Identify which cell holds the provided text, then report its (X, Y) central coordinate. 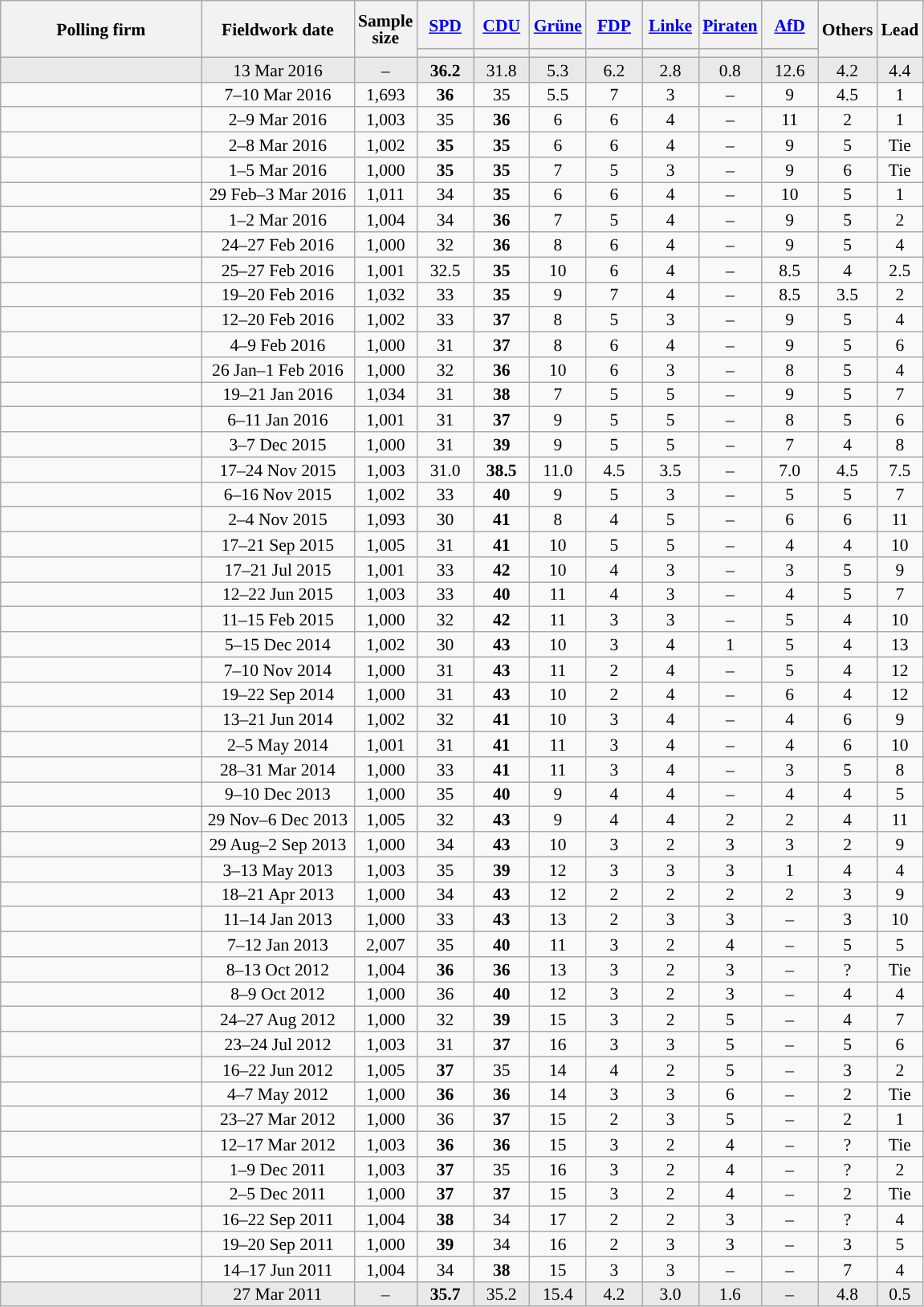
CDU (502, 25)
11–15 Feb 2015 (278, 620)
8–9 Oct 2012 (278, 994)
31.0 (445, 469)
14–17 Jun 2011 (278, 1268)
23–24 Jul 2012 (278, 1044)
31.8 (502, 69)
1.6 (730, 1294)
FDP (614, 25)
26 Jan–1 Feb 2016 (278, 369)
SPD (445, 25)
1,032 (385, 294)
1–5 Mar 2016 (278, 170)
13–21 Jun 2014 (278, 719)
9–10 Dec 2013 (278, 795)
2.8 (670, 69)
24–27 Aug 2012 (278, 1020)
7–10 Mar 2016 (278, 95)
4–9 Feb 2016 (278, 345)
1–2 Mar 2016 (278, 220)
1–9 Dec 2011 (278, 1169)
12.6 (790, 69)
7–12 Jan 2013 (278, 944)
27 Mar 2011 (278, 1294)
1,693 (385, 95)
29 Feb–3 Mar 2016 (278, 194)
4.4 (899, 69)
2–8 Mar 2016 (278, 145)
29 Nov–6 Dec 2013 (278, 819)
17–21 Sep 2015 (278, 544)
19–20 Feb 2016 (278, 294)
Polling firm (101, 29)
3–13 May 2013 (278, 869)
16–22 Sep 2011 (278, 1219)
1,011 (385, 194)
11.0 (558, 469)
29 Aug–2 Sep 2013 (278, 845)
36.2 (445, 69)
AfD (790, 25)
5.5 (558, 95)
Fieldwork date (278, 29)
6–11 Jan 2016 (278, 419)
Piraten (730, 25)
38.5 (502, 469)
2,007 (385, 944)
19–20 Sep 2011 (278, 1244)
1,093 (385, 520)
2.5 (899, 270)
4.8 (848, 1294)
19–21 Jan 2016 (278, 395)
3.0 (670, 1294)
4–7 May 2012 (278, 1093)
6–16 Nov 2015 (278, 495)
35.7 (445, 1294)
18–21 Apr 2013 (278, 894)
15.4 (558, 1294)
17 (558, 1219)
2–9 Mar 2016 (278, 120)
13 Mar 2016 (278, 69)
8–13 Oct 2012 (278, 970)
7.5 (899, 469)
7.0 (790, 469)
24–27 Feb 2016 (278, 244)
2–5 May 2014 (278, 745)
11–14 Jan 2013 (278, 920)
Linke (670, 25)
Samplesize (385, 29)
12–17 Mar 2012 (278, 1145)
25–27 Feb 2016 (278, 270)
5.3 (558, 69)
3–7 Dec 2015 (278, 445)
0.8 (730, 69)
2–5 Dec 2011 (278, 1195)
7–10 Nov 2014 (278, 670)
23–27 Mar 2012 (278, 1119)
19–22 Sep 2014 (278, 694)
1,034 (385, 395)
32.5 (445, 270)
Grüne (558, 25)
16–22 Jun 2012 (278, 1069)
Lead (899, 29)
6.2 (614, 69)
5–15 Dec 2014 (278, 644)
12–20 Feb 2016 (278, 320)
17–21 Jul 2015 (278, 570)
12–22 Jun 2015 (278, 594)
17–24 Nov 2015 (278, 469)
Others (848, 29)
28–31 Mar 2014 (278, 769)
35.2 (502, 1294)
0.5 (899, 1294)
2–4 Nov 2015 (278, 520)
